Search for the cell housing the specified text and yield its (x, y) center coordinate. 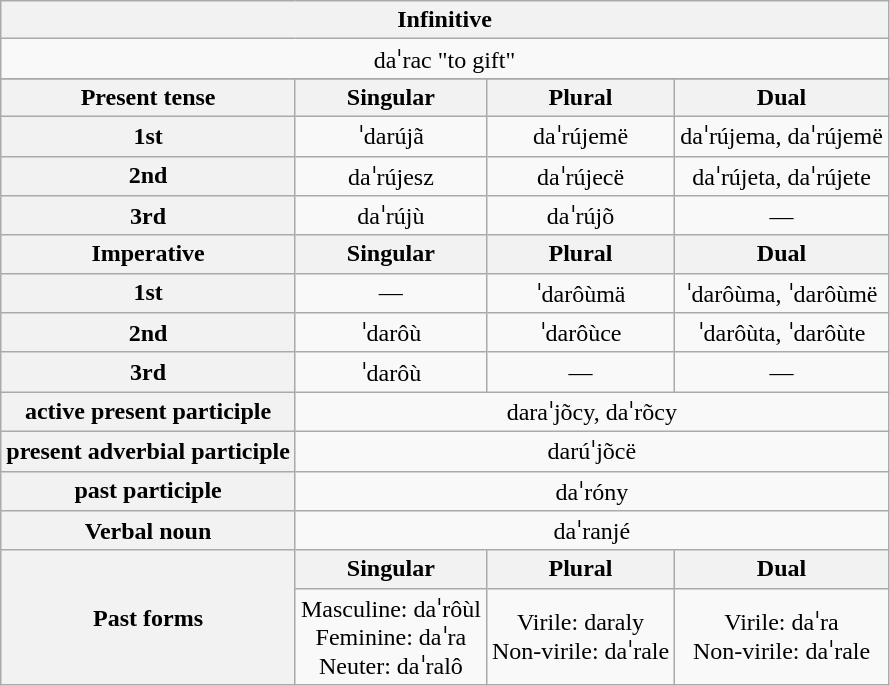
ˈdarôùmä (580, 293)
Past forms (148, 618)
ˈdarôùma, ˈdarôùmë (782, 293)
Imperative (148, 254)
past participle (148, 491)
Masculine: daˈrôùlFeminine: daˈraNeuter: daˈralô (390, 636)
ˈdarôùta, ˈdarôùte (782, 333)
ˈdarújã (390, 136)
daˈrújù (390, 216)
daraˈjõcy, daˈrõcy (592, 412)
present adverbial participle (148, 451)
daˈrújema, daˈrújemë (782, 136)
darúˈjõcë (592, 451)
daˈrújesz (390, 176)
ˈdarôùce (580, 333)
Virile: daˈraNon-virile: daˈrale (782, 636)
Verbal noun (148, 531)
daˈrújeta, daˈrújete (782, 176)
daˈrújecë (580, 176)
active present participle (148, 412)
daˈranjé (592, 531)
daˈróny (592, 491)
daˈrac "to gift" (445, 59)
daˈrújemë (580, 136)
Present tense (148, 97)
daˈrújõ (580, 216)
Virile: daralyNon-virile: daˈrale (580, 636)
Infinitive (445, 20)
